Search for the cell housing the specified text and yield its (X, Y) center coordinate. 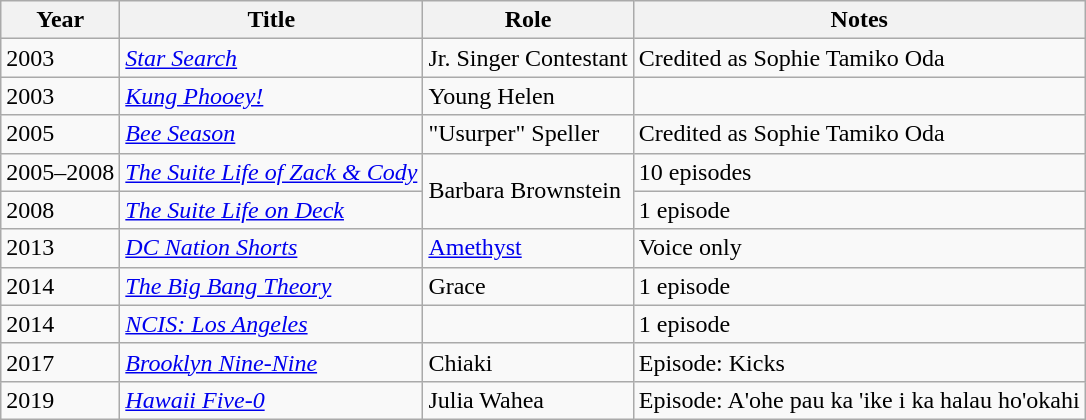
10 episodes (859, 172)
Brooklyn Nine-Nine (272, 362)
Grace (528, 286)
Amethyst (528, 248)
Julia Wahea (528, 400)
The Suite Life on Deck (272, 210)
Young Helen (528, 96)
Hawaii Five-0 (272, 400)
Bee Season (272, 134)
Jr. Singer Contestant (528, 58)
Voice only (859, 248)
Notes (859, 20)
Episode: Kicks (859, 362)
Episode: A'ohe pau ka 'ike i ka halau ho'okahi (859, 400)
The Big Bang Theory (272, 286)
2013 (60, 248)
2005 (60, 134)
Star Search (272, 58)
2017 (60, 362)
2019 (60, 400)
Role (528, 20)
NCIS: Los Angeles (272, 324)
Chiaki (528, 362)
"Usurper" Speller (528, 134)
The Suite Life of Zack & Cody (272, 172)
2005–2008 (60, 172)
2008 (60, 210)
Kung Phooey! (272, 96)
Barbara Brownstein (528, 191)
Title (272, 20)
Year (60, 20)
DC Nation Shorts (272, 248)
